Pinpoint the cell where the given text exists, returning its (x, y) midpoint coordinate. 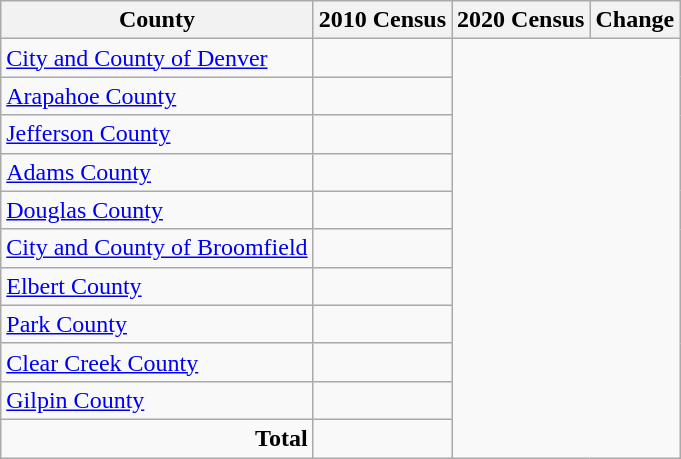
Total (157, 438)
2010 Census (382, 20)
Jefferson County (157, 134)
Change (635, 20)
Elbert County (157, 286)
Adams County (157, 172)
Gilpin County (157, 400)
Clear Creek County (157, 362)
County (157, 20)
Arapahoe County (157, 96)
2020 Census (521, 20)
Douglas County (157, 210)
Park County (157, 324)
City and County of Denver (157, 58)
City and County of Broomfield (157, 248)
